Provide the (X, Y) coordinate of the cell's center where the given text is located.  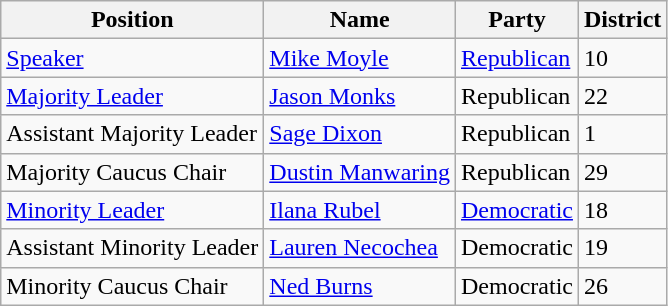
Majority Leader (132, 96)
Lauren Necochea (360, 248)
Speaker (132, 58)
Assistant Minority Leader (132, 248)
1 (622, 134)
Assistant Majority Leader (132, 134)
Minority Leader (132, 210)
Jason Monks (360, 96)
Party (516, 20)
Majority Caucus Chair (132, 172)
29 (622, 172)
Position (132, 20)
Minority Caucus Chair (132, 286)
18 (622, 210)
22 (622, 96)
Ilana Rubel (360, 210)
19 (622, 248)
District (622, 20)
10 (622, 58)
26 (622, 286)
Dustin Manwaring (360, 172)
Name (360, 20)
Sage Dixon (360, 134)
Ned Burns (360, 286)
Mike Moyle (360, 58)
